Pinpoint the cell where the given text exists, returning its (x, y) midpoint coordinate. 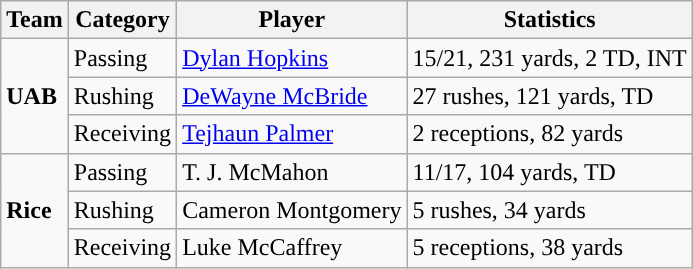
11/17, 104 yards, TD (550, 172)
27 rushes, 121 yards, TD (550, 96)
Player (292, 20)
5 rushes, 34 yards (550, 210)
Category (122, 20)
5 receptions, 38 yards (550, 248)
Cameron Montgomery (292, 210)
15/21, 231 yards, 2 TD, INT (550, 58)
Tejhaun Palmer (292, 134)
UAB (35, 96)
Dylan Hopkins (292, 58)
T. J. McMahon (292, 172)
DeWayne McBride (292, 96)
Team (35, 20)
2 receptions, 82 yards (550, 134)
Rice (35, 210)
Luke McCaffrey (292, 248)
Statistics (550, 20)
